Pinpoint the cell where the given text exists, returning its (X, Y) midpoint coordinate. 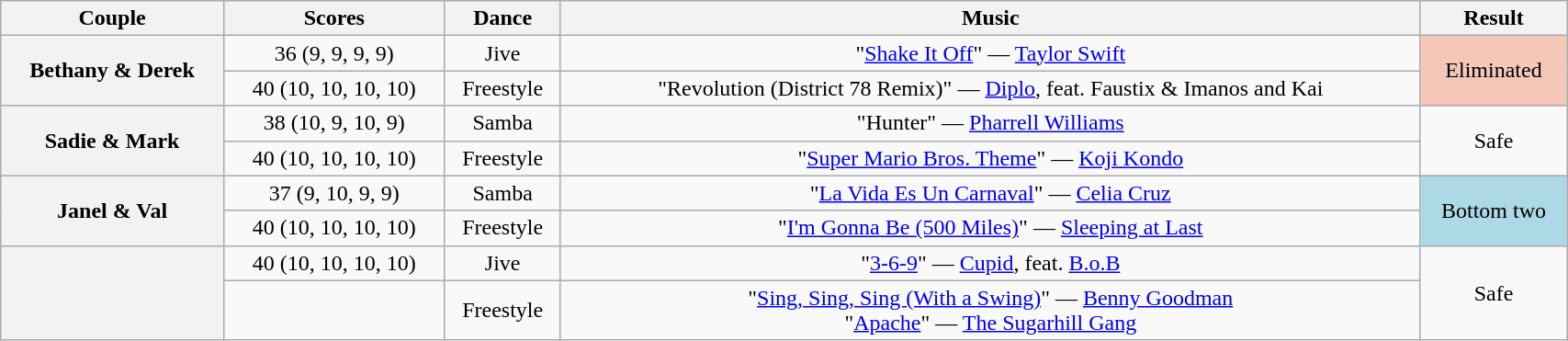
Music (990, 18)
Result (1494, 18)
"Sing, Sing, Sing (With a Swing)" — Benny Goodman"Apache" — The Sugarhill Gang (990, 311)
"Revolution (District 78 Remix)" — Diplo, feat. Faustix & Imanos and Kai (990, 88)
"Super Mario Bros. Theme" — Koji Kondo (990, 158)
"I'm Gonna Be (500 Miles)" — Sleeping at Last (990, 228)
Sadie & Mark (112, 141)
Eliminated (1494, 71)
Dance (502, 18)
36 (9, 9, 9, 9) (334, 53)
"Hunter" — Pharrell Williams (990, 123)
37 (9, 10, 9, 9) (334, 193)
Bethany & Derek (112, 71)
Janel & Val (112, 210)
Bottom two (1494, 210)
38 (10, 9, 10, 9) (334, 123)
"Shake It Off" — Taylor Swift (990, 53)
Couple (112, 18)
"3-6-9" — Cupid, feat. B.o.B (990, 263)
Scores (334, 18)
"La Vida Es Un Carnaval" — Celia Cruz (990, 193)
